Return (x, y) of the center of cell containing provided text 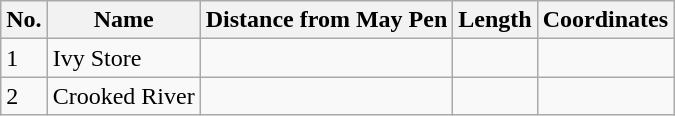
Distance from May Pen (326, 20)
Name (124, 20)
2 (24, 96)
Ivy Store (124, 58)
Length (495, 20)
Crooked River (124, 96)
Coordinates (605, 20)
1 (24, 58)
No. (24, 20)
